Return [x, y] of the center of cell containing provided text 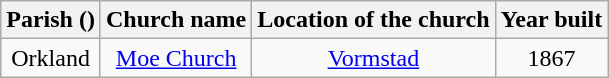
Moe Church [176, 58]
Parish () [51, 20]
Vormstad [374, 58]
1867 [552, 58]
Church name [176, 20]
Orkland [51, 58]
Location of the church [374, 20]
Year built [552, 20]
